Locate the cell with the specified text and output its [x, y] center coordinate. 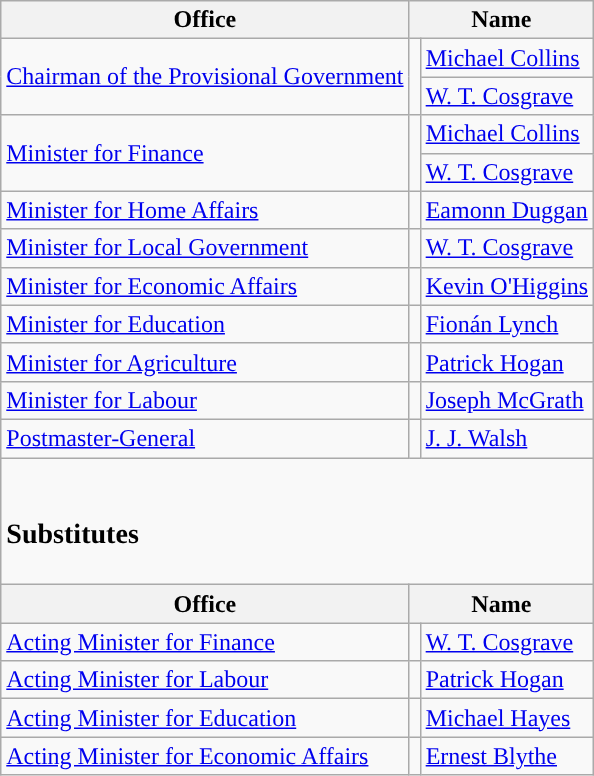
Minister for Local Government [205, 248]
Acting Minister for Economic Affairs [205, 756]
Michael Hayes [506, 718]
Acting Minister for Education [205, 718]
Minister for Home Affairs [205, 210]
Postmaster-General [205, 438]
Minister for Finance [205, 153]
Fionán Lynch [506, 324]
Minister for Agriculture [205, 362]
Kevin O'Higgins [506, 286]
Acting Minister for Finance [205, 642]
Minister for Economic Affairs [205, 286]
Ernest Blythe [506, 756]
Joseph McGrath [506, 400]
Minister for Labour [205, 400]
Chairman of the Provisional Government [205, 77]
Substitutes [298, 522]
Minister for Education [205, 324]
J. J. Walsh [506, 438]
Eamonn Duggan [506, 210]
Acting Minister for Labour [205, 680]
